Extract the [X, Y] coordinate from the center of the cell holding the provided text.  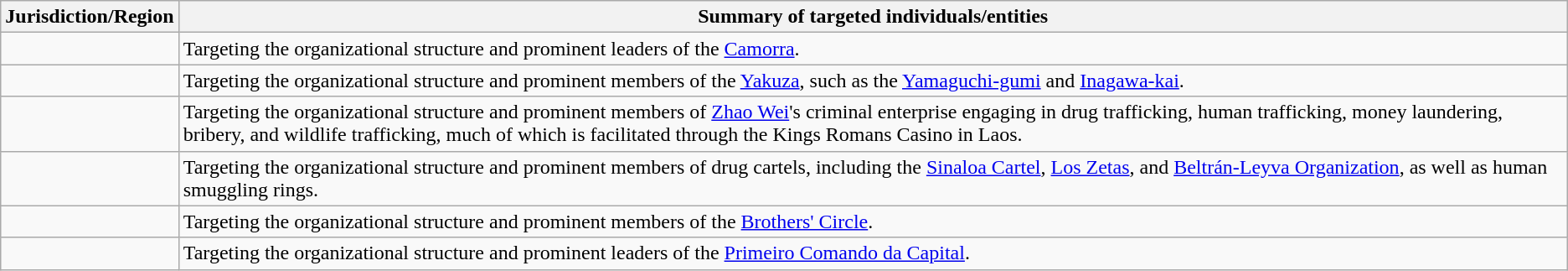
Targeting the organizational structure and prominent members of the Brothers' Circle. [873, 221]
Summary of targeted individuals/entities [873, 17]
Targeting the organizational structure and prominent leaders of the Camorra. [873, 49]
Jurisdiction/Region [90, 17]
Targeting the organizational structure and prominent leaders of the Primeiro Comando da Capital. [873, 253]
Targeting the organizational structure and prominent members of the Yakuza, such as the Yamaguchi-gumi and Inagawa-kai. [873, 81]
